From the cell containing the given text, extract its center point as [x, y] coordinate. 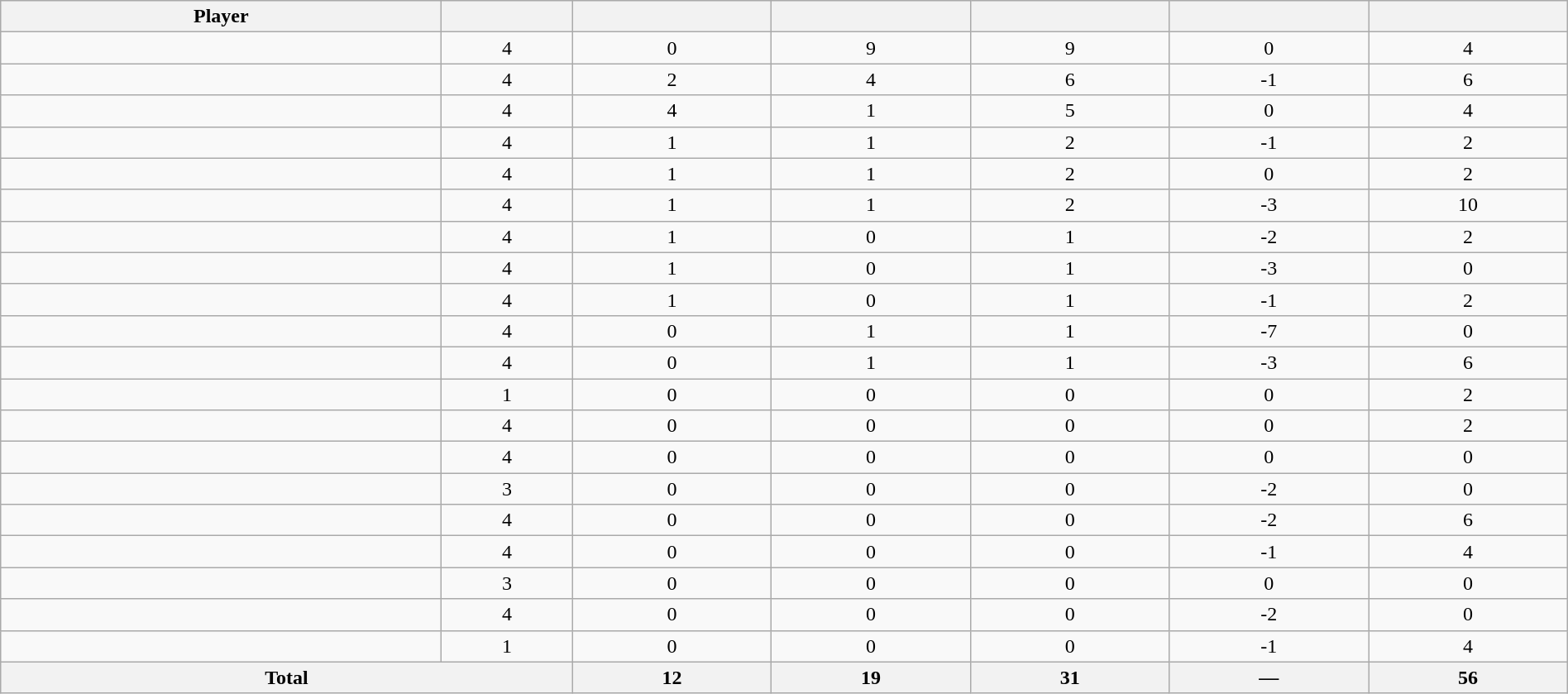
Player [222, 17]
10 [1469, 205]
Total [286, 677]
5 [1070, 111]
-7 [1269, 331]
31 [1070, 677]
12 [672, 677]
56 [1469, 677]
19 [872, 677]
— [1269, 677]
